Return (X, Y) of the center of cell containing provided text 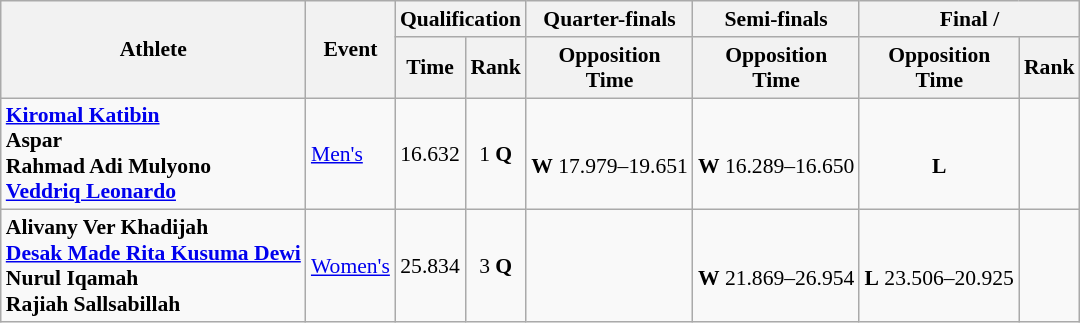
16.632 (430, 154)
W 17.979–19.651 (610, 154)
3 Q (496, 266)
Qualification (460, 19)
W 21.869–26.954 (776, 266)
Quarter-finals (610, 19)
Semi-finals (776, 19)
L 23.506–20.925 (938, 266)
Alivany Ver KhadijahDesak Made Rita Kusuma DewiNurul IqamahRajiah Sallsabillah (154, 266)
25.834 (430, 266)
Women's (350, 266)
L (938, 154)
Final / (969, 19)
Event (350, 50)
Men's (350, 154)
1 Q (496, 154)
Time (430, 68)
Athlete (154, 50)
Kiromal KatibinAsparRahmad Adi MulyonoVeddriq Leonardo (154, 154)
W 16.289–16.650 (776, 154)
